From the cell containing the given text, extract its center point as (X, Y) coordinate. 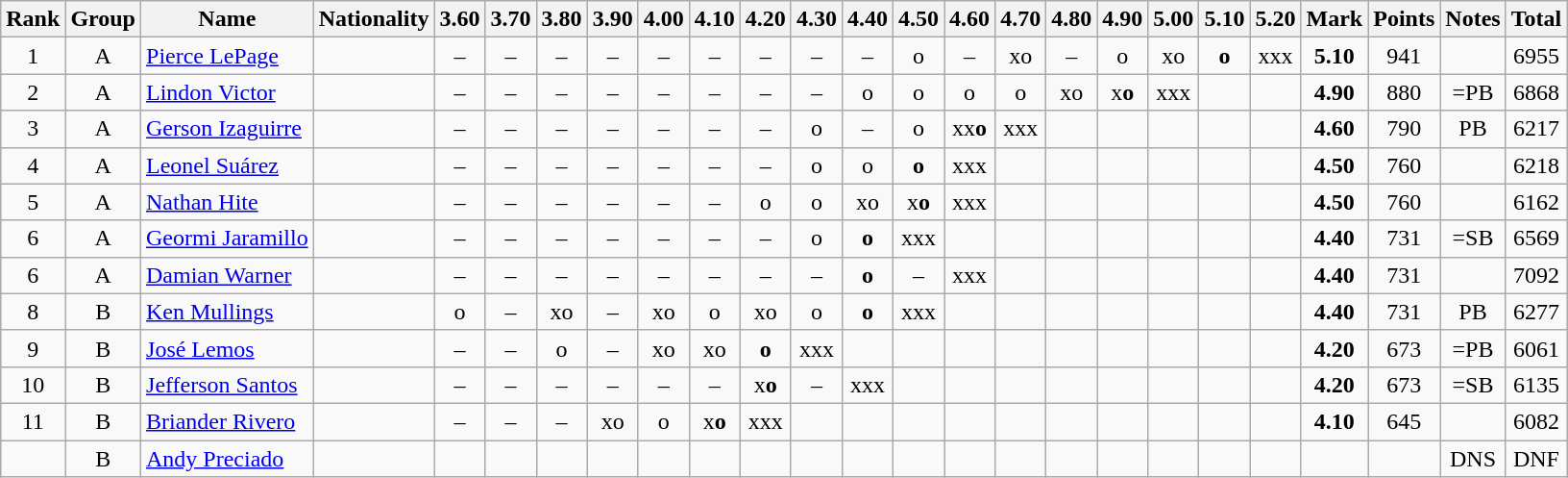
Lindon Victor (228, 92)
Rank (33, 19)
Name (228, 19)
Jefferson Santos (228, 385)
6277 (1536, 312)
8 (33, 312)
7092 (1536, 275)
645 (1405, 421)
6217 (1536, 129)
6135 (1536, 385)
6868 (1536, 92)
Total (1536, 19)
José Lemos (228, 348)
5.00 (1174, 19)
DNS (1473, 459)
5.20 (1276, 19)
Ken Mullings (228, 312)
6569 (1536, 239)
Damian Warner (228, 275)
3.60 (459, 19)
880 (1405, 92)
Geormi Jaramillo (228, 239)
Notes (1473, 19)
Mark (1335, 19)
4 (33, 165)
Points (1405, 19)
3.90 (613, 19)
6955 (1536, 56)
5 (33, 202)
6061 (1536, 348)
Nationality (374, 19)
Pierce LePage (228, 56)
6162 (1536, 202)
Briander Rivero (228, 421)
Group (104, 19)
6218 (1536, 165)
DNF (1536, 459)
790 (1405, 129)
Andy Preciado (228, 459)
4.00 (663, 19)
3 (33, 129)
1 (33, 56)
4.70 (1020, 19)
4.80 (1072, 19)
6082 (1536, 421)
Gerson Izaguirre (228, 129)
xxo (970, 129)
Leonel Suárez (228, 165)
10 (33, 385)
2 (33, 92)
4.30 (817, 19)
941 (1405, 56)
3.80 (561, 19)
9 (33, 348)
11 (33, 421)
Nathan Hite (228, 202)
3.70 (511, 19)
